From the cell containing the given text, extract its center point as [X, Y] coordinate. 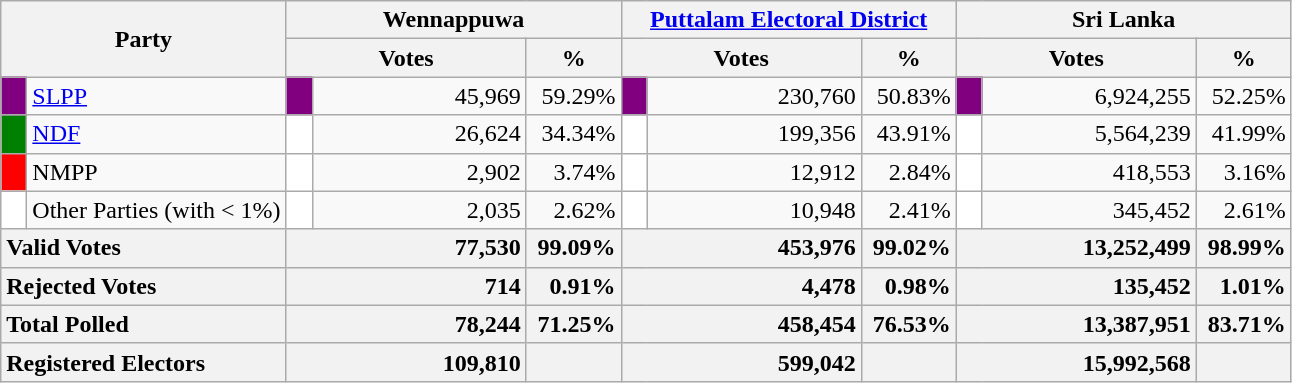
Wennappuwa [454, 20]
10,948 [754, 210]
Sri Lanka [1124, 20]
71.25% [574, 324]
3.16% [1244, 172]
2.41% [908, 210]
52.25% [1244, 96]
78,244 [406, 324]
Party [144, 39]
13,387,951 [1076, 324]
77,530 [406, 248]
2.62% [574, 210]
109,810 [406, 362]
1.01% [1244, 286]
Registered Electors [144, 362]
50.83% [908, 96]
458,454 [741, 324]
NDF [156, 134]
43.91% [908, 134]
0.91% [574, 286]
2,902 [419, 172]
76.53% [908, 324]
418,553 [1089, 172]
3.74% [574, 172]
6,924,255 [1089, 96]
2.84% [908, 172]
99.09% [574, 248]
Valid Votes [144, 248]
98.99% [1244, 248]
199,356 [754, 134]
2.61% [1244, 210]
599,042 [741, 362]
NMPP [156, 172]
SLPP [156, 96]
Other Parties (with < 1%) [156, 210]
0.98% [908, 286]
345,452 [1089, 210]
5,564,239 [1089, 134]
Total Polled [144, 324]
453,976 [741, 248]
99.02% [908, 248]
714 [406, 286]
59.29% [574, 96]
83.71% [1244, 324]
45,969 [419, 96]
41.99% [1244, 134]
4,478 [741, 286]
26,624 [419, 134]
Rejected Votes [144, 286]
2,035 [419, 210]
135,452 [1076, 286]
Puttalam Electoral District [788, 20]
230,760 [754, 96]
12,912 [754, 172]
15,992,568 [1076, 362]
34.34% [574, 134]
13,252,499 [1076, 248]
